Determine the [x, y] coordinate at the center of the cell enclosing the given text.  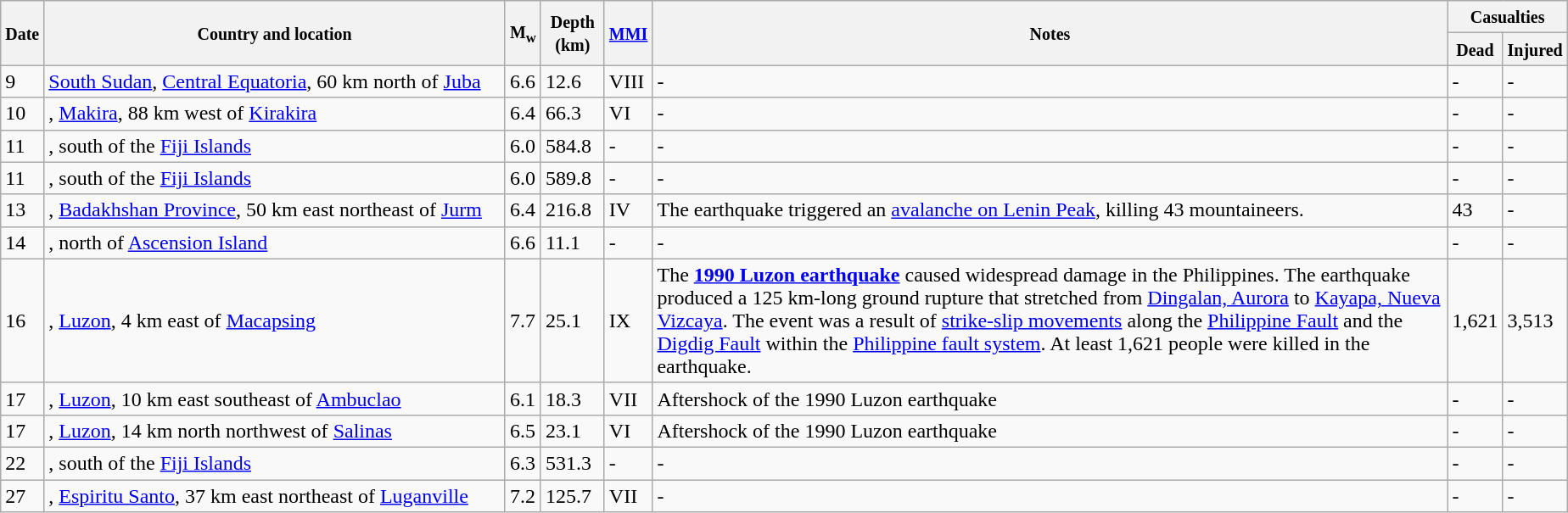
125.7 [572, 496]
27 [22, 496]
23.1 [572, 431]
7.2 [523, 496]
, Luzon, 10 km east southeast of Ambuclao [275, 399]
IX [628, 321]
11.1 [572, 243]
, Espiritu Santo, 37 km east northeast of Luganville [275, 496]
3,513 [1535, 321]
22 [22, 463]
Mw [523, 33]
7.7 [523, 321]
Notes [1050, 33]
The earthquake triggered an avalanche on Lenin Peak, killing 43 mountaineers. [1050, 210]
6.3 [523, 463]
66.3 [572, 114]
584.8 [572, 146]
6.1 [523, 399]
216.8 [572, 210]
, Luzon, 4 km east of Macapsing [275, 321]
, Makira, 88 km west of Kirakira [275, 114]
South Sudan, Central Equatoria, 60 km north of Juba [275, 81]
16 [22, 321]
43 [1475, 210]
Country and location [275, 33]
IV [628, 210]
12.6 [572, 81]
Injured [1535, 49]
, north of Ascension Island [275, 243]
18.3 [572, 399]
, Badakhshan Province, 50 km east northeast of Jurm [275, 210]
589.8 [572, 178]
1,621 [1475, 321]
14 [22, 243]
531.3 [572, 463]
Casualties [1507, 17]
6.5 [523, 431]
MMI [628, 33]
, Luzon, 14 km north northwest of Salinas [275, 431]
Depth (km) [572, 33]
9 [22, 81]
Date [22, 33]
25.1 [572, 321]
13 [22, 210]
VIII [628, 81]
Dead [1475, 49]
10 [22, 114]
